Extract the [X, Y] coordinate from the center of the cell holding the provided text.  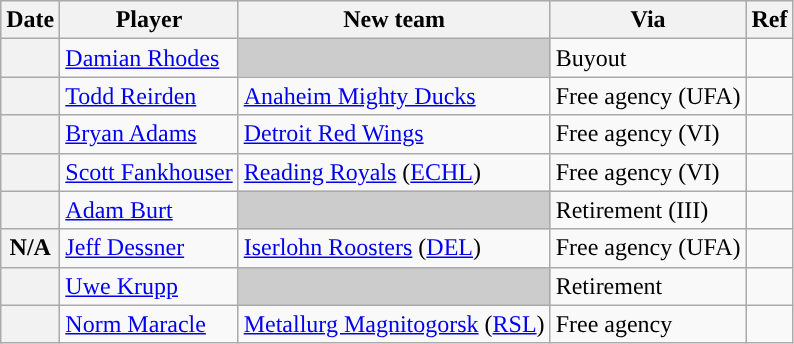
Norm Maracle [149, 324]
Buyout [648, 58]
Adam Burt [149, 210]
Scott Fankhouser [149, 172]
Detroit Red Wings [394, 134]
Iserlohn Roosters (DEL) [394, 248]
Player [149, 20]
Date [30, 20]
Jeff Dessner [149, 248]
N/A [30, 248]
Metallurg Magnitogorsk (RSL) [394, 324]
Retirement [648, 286]
Free agency [648, 324]
Bryan Adams [149, 134]
New team [394, 20]
Via [648, 20]
Damian Rhodes [149, 58]
Reading Royals (ECHL) [394, 172]
Uwe Krupp [149, 286]
Ref [770, 20]
Retirement (III) [648, 210]
Todd Reirden [149, 96]
Anaheim Mighty Ducks [394, 96]
